From the cell containing the given text, extract its center point as (X, Y) coordinate. 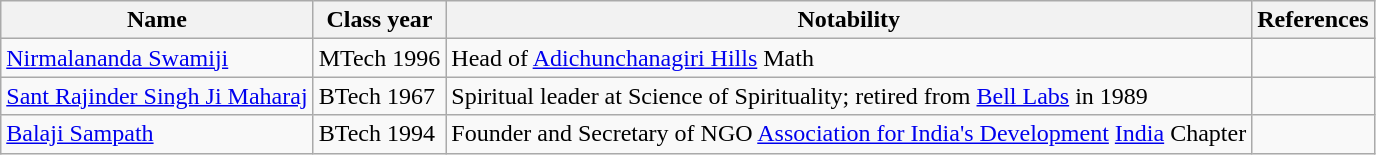
Class year (380, 20)
BTech 1994 (380, 134)
Spiritual leader at Science of Spirituality; retired from Bell Labs in 1989 (849, 96)
References (1314, 20)
Name (157, 20)
Balaji Sampath (157, 134)
Founder and Secretary of NGO Association for India's Development India Chapter (849, 134)
BTech 1967 (380, 96)
Nirmalananda Swamiji (157, 58)
MTech 1996 (380, 58)
Sant Rajinder Singh Ji Maharaj (157, 96)
Head of Adichunchanagiri Hills Math (849, 58)
Notability (849, 20)
